Provide the [x, y] coordinate of the cell's center where the given text is located.  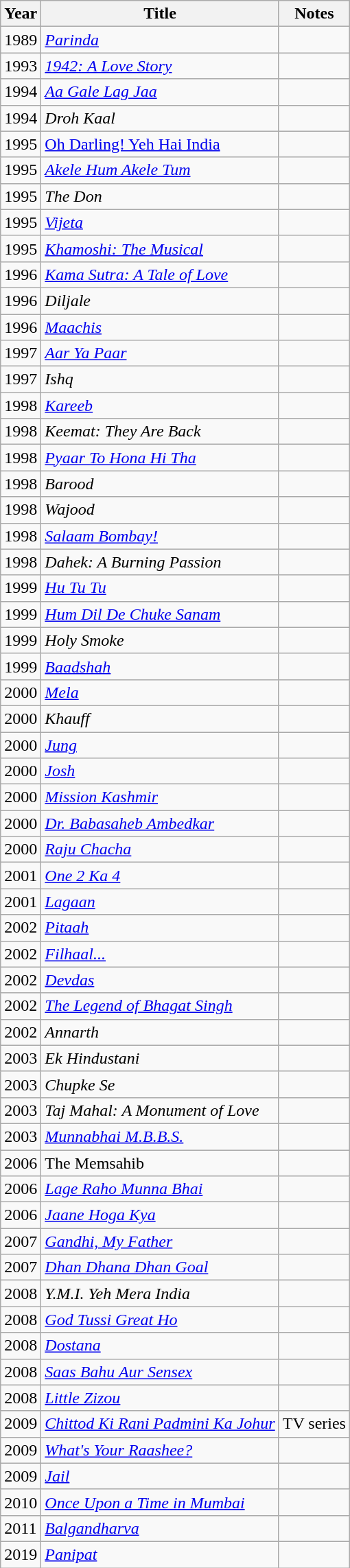
Notes [314, 14]
Oh Darling! Yeh Hai India [160, 144]
Parinda [160, 40]
Droh Kaal [160, 118]
1942: A Love Story [160, 66]
Little Zizou [160, 1398]
Panipat [160, 1554]
The Don [160, 196]
Munnabhai M.B.B.S. [160, 1136]
What's Your Raashee? [160, 1450]
Mission Kashmir [160, 797]
Balgandharva [160, 1528]
Dahek: A Burning Passion [160, 562]
Khamoshi: The Musical [160, 248]
Ek Hindustani [160, 1058]
Taj Mahal: A Monument of Love [160, 1110]
Jung [160, 745]
The Memsahib [160, 1163]
Wajood [160, 510]
Jail [160, 1476]
Khauff [160, 718]
Dhan Dhana Dhan Goal [160, 1267]
Aa Gale Lag Jaa [160, 92]
Filhaal... [160, 954]
Kama Sutra: A Tale of Love [160, 274]
Gandhi, My Father [160, 1241]
Pitaah [160, 928]
Akele Hum Akele Tum [160, 170]
Once Upon a Time in Mumbai [160, 1502]
Dostana [160, 1346]
One 2 Ka 4 [160, 876]
Diljale [160, 301]
Aar Ya Paar [160, 353]
Ishq [160, 379]
Hu Tu Tu [160, 588]
God Tussi Great Ho [160, 1320]
Annarth [160, 1032]
Raju Chacha [160, 850]
Josh [160, 771]
Dr. Babasaheb Ambedkar [160, 823]
Baadshah [160, 666]
2010 [21, 1502]
2019 [21, 1554]
The Legend of Bhagat Singh [160, 1006]
Devdas [160, 980]
Year [21, 14]
Title [160, 14]
Y.M.I. Yeh Mera India [160, 1294]
1989 [21, 40]
Chittod Ki Rani Padmini Ka Johur [160, 1424]
Jaane Hoga Kya [160, 1215]
Barood [160, 484]
Salaam Bombay! [160, 536]
Saas Bahu Aur Sensex [160, 1372]
Lage Raho Munna Bhai [160, 1189]
Hum Dil De Chuke Sanam [160, 614]
Maachis [160, 327]
Vijeta [160, 222]
2011 [21, 1528]
Mela [160, 692]
TV series [314, 1424]
Kareeb [160, 406]
1993 [21, 66]
Holy Smoke [160, 640]
Lagaan [160, 902]
Keemat: They Are Back [160, 432]
Pyaar To Hona Hi Tha [160, 458]
Chupke Se [160, 1084]
